From the cell containing the given text, extract its center point as (x, y) coordinate. 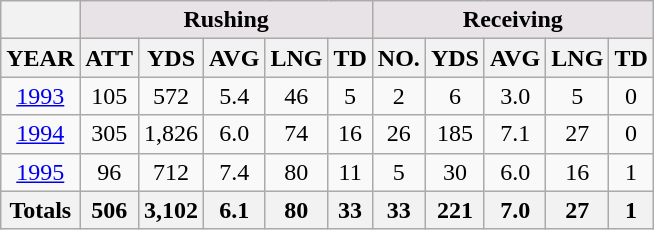
Rushing (226, 20)
46 (296, 96)
ATT (110, 58)
YEAR (40, 58)
74 (296, 134)
NO. (398, 58)
7.1 (514, 134)
3.0 (514, 96)
572 (170, 96)
506 (110, 210)
1,826 (170, 134)
3,102 (170, 210)
6 (454, 96)
7.0 (514, 210)
1995 (40, 172)
2 (398, 96)
712 (170, 172)
26 (398, 134)
Receiving (512, 20)
5.4 (234, 96)
11 (350, 172)
1993 (40, 96)
105 (110, 96)
221 (454, 210)
305 (110, 134)
7.4 (234, 172)
96 (110, 172)
185 (454, 134)
Totals (40, 210)
1994 (40, 134)
30 (454, 172)
6.1 (234, 210)
